Return [x, y] of the center of cell containing provided text 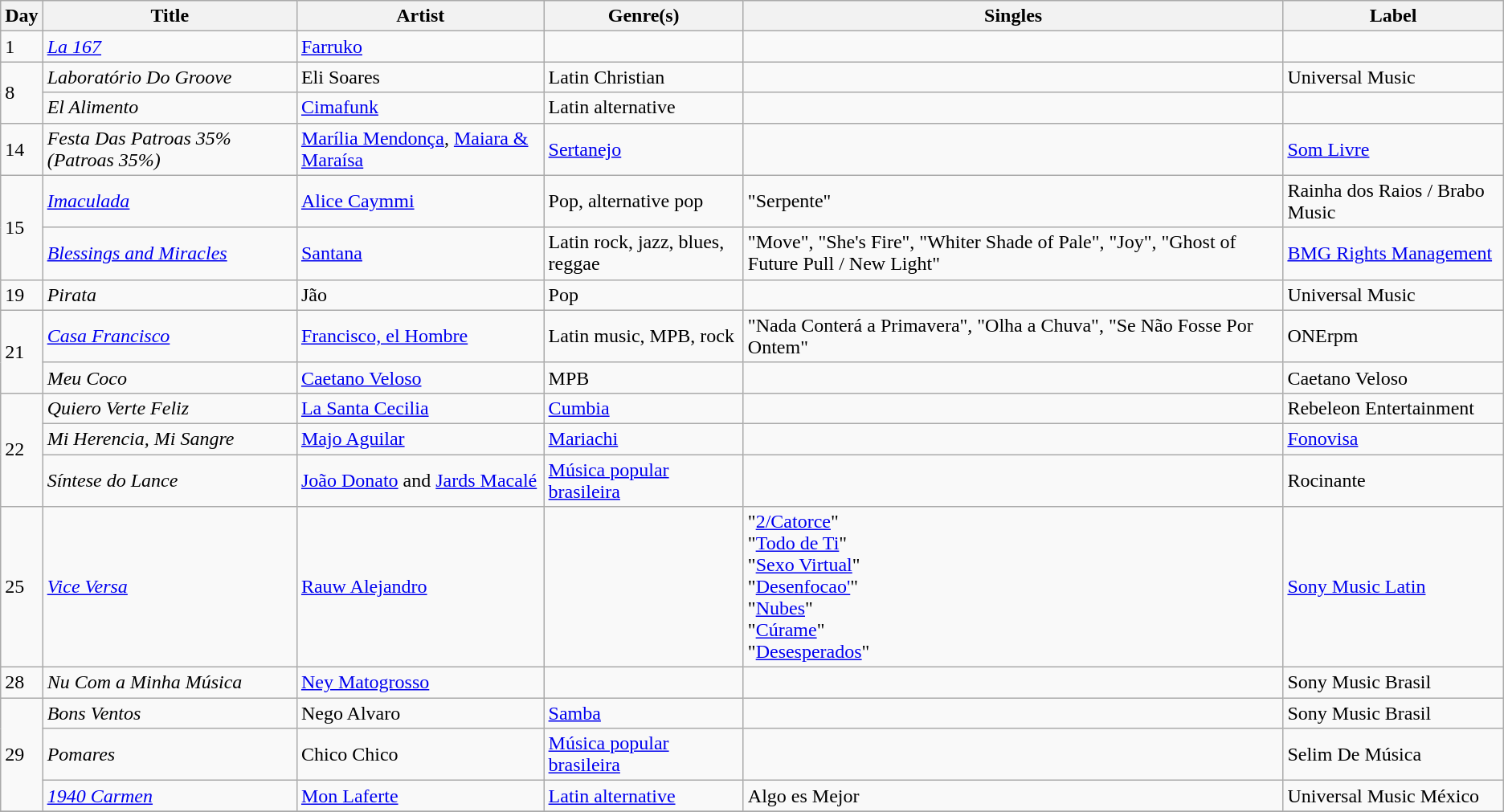
Síntese do Lance [170, 480]
Cumbia [644, 408]
Mariachi [644, 439]
Laboratório Do Groove [170, 77]
"2/Catorce""Todo de Ti""Sexo Virtual""Desenfocao'""Nubes""Cúrame""Desesperados" [1013, 587]
Pirata [170, 295]
Singles [1013, 16]
Rocinante [1393, 480]
Pop, alternative pop [644, 201]
Francisco, el Hombre [420, 336]
La 167 [170, 47]
Blessings and Miracles [170, 254]
Ney Matogrosso [420, 683]
Marília Mendonça, Maiara & Maraísa [420, 149]
MPB [644, 377]
Samba [644, 713]
Nego Alvaro [420, 713]
25 [22, 587]
22 [22, 450]
"Serpente" [1013, 201]
Pomares [170, 755]
El Alimento [170, 108]
Pop [644, 295]
29 [22, 755]
1 [22, 47]
Som Livre [1393, 149]
Rebeleon Entertainment [1393, 408]
Mon Laferte [420, 796]
Universal Music México [1393, 796]
Quiero Verte Feliz [170, 408]
Casa Francisco [170, 336]
Cimafunk [420, 108]
Rainha dos Raios / Brabo Music [1393, 201]
Festa Das Patroas 35% (Patroas 35%) [170, 149]
Latin rock, jazz, blues, reggae [644, 254]
Majo Aguilar [420, 439]
Meu Coco [170, 377]
La Santa Cecilia [420, 408]
Genre(s) [644, 16]
Santana [420, 254]
Nu Com a Minha Música [170, 683]
Latin music, MPB, rock [644, 336]
BMG Rights Management [1393, 254]
Artist [420, 16]
Imaculada [170, 201]
Fonovisa [1393, 439]
1940 Carmen [170, 796]
Jão [420, 295]
Title [170, 16]
Eli Soares [420, 77]
João Donato and Jards Macalé [420, 480]
Mi Herencia, Mi Sangre [170, 439]
Latin Christian [644, 77]
Vice Versa [170, 587]
Algo es Mejor [1013, 796]
Rauw Alejandro [420, 587]
Sertanejo [644, 149]
Selim De Música [1393, 755]
8 [22, 92]
Chico Chico [420, 755]
19 [22, 295]
21 [22, 352]
Bons Ventos [170, 713]
Day [22, 16]
"Move", "She's Fire", "Whiter Shade of Pale", "Joy", "Ghost of Future Pull / New Light" [1013, 254]
Sony Music Latin [1393, 587]
ONErpm [1393, 336]
Farruko [420, 47]
28 [22, 683]
"Nada Conterá a Primavera", "Olha a Chuva", "Se Não Fosse Por Ontem" [1013, 336]
Label [1393, 16]
14 [22, 149]
Alice Caymmi [420, 201]
15 [22, 227]
